Pinpoint the cell where the given text exists, returning its [X, Y] midpoint coordinate. 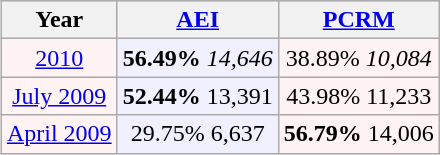
38.89% 10,084 [358, 58]
AEI [198, 20]
July 2009 [59, 96]
PCRM [358, 20]
56.49% 14,646 [198, 58]
29.75% 6,637 [198, 134]
April 2009 [59, 134]
43.98% 11,233 [358, 96]
2010 [59, 58]
52.44% 13,391 [198, 96]
56.79% 14,006 [358, 134]
Year [59, 20]
